Locate the cell with the specified text and output its (x, y) center coordinate. 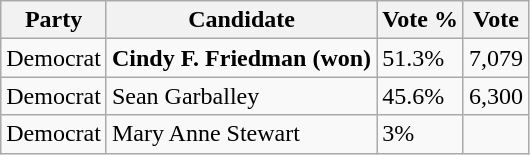
6,300 (496, 96)
Vote % (420, 20)
Sean Garballey (241, 96)
7,079 (496, 58)
Mary Anne Stewart (241, 134)
Party (54, 20)
3% (420, 134)
Vote (496, 20)
Cindy F. Friedman (won) (241, 58)
51.3% (420, 58)
Candidate (241, 20)
45.6% (420, 96)
